Determine the (X, Y) coordinate at the center of the cell enclosing the given text.  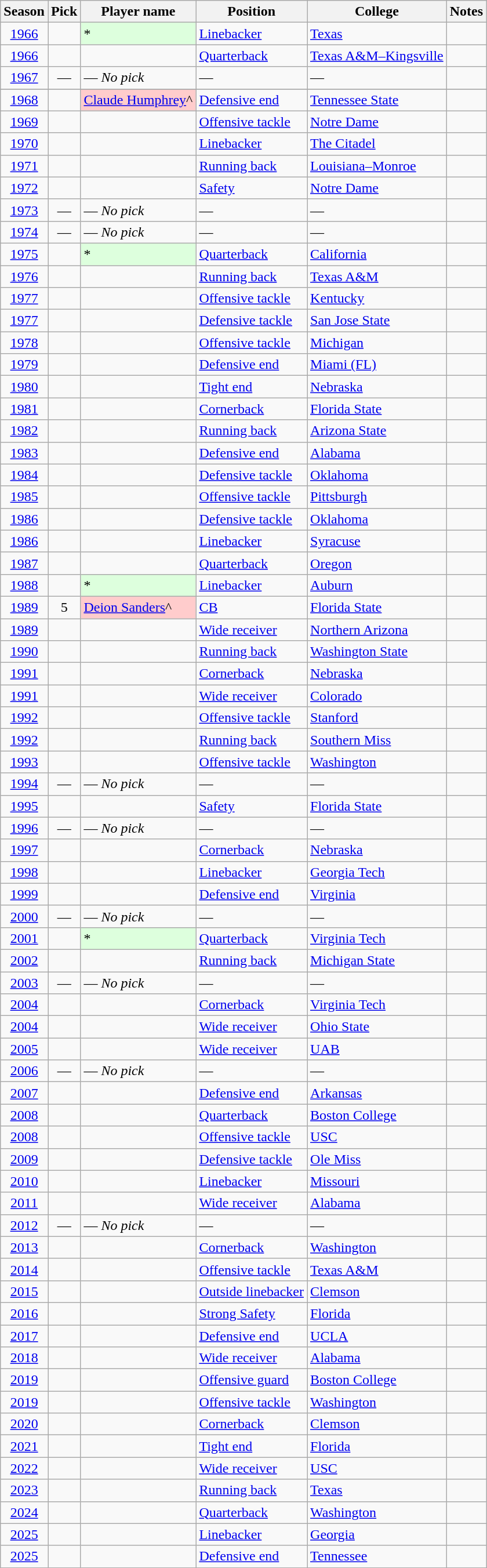
2024 (24, 1512)
2013 (24, 1247)
1985 (24, 497)
1988 (24, 585)
Georgia (377, 1534)
Season (24, 12)
Louisiana–Monroe (377, 166)
The Citadel (377, 144)
Oregon (377, 563)
2014 (24, 1269)
Michigan (377, 343)
Washington State (377, 652)
2005 (24, 1049)
2003 (24, 983)
2017 (24, 1335)
1982 (24, 431)
2018 (24, 1358)
1998 (24, 872)
California (377, 254)
2007 (24, 1093)
UCLA (377, 1335)
Notes (466, 12)
1968 (24, 100)
Offensive guard (252, 1380)
Southern Miss (377, 740)
1983 (24, 453)
Kentucky (377, 299)
Miami (FL) (377, 365)
2001 (24, 938)
Strong Safety (252, 1313)
Stanford (377, 718)
Tennessee (377, 1556)
College (377, 12)
2020 (24, 1424)
Arkansas (377, 1093)
2010 (24, 1181)
2022 (24, 1468)
2002 (24, 960)
1970 (24, 144)
2023 (24, 1490)
Tennessee State (377, 100)
San Jose State (377, 321)
UAB (377, 1049)
1984 (24, 475)
Ohio State (377, 1027)
Northern Arizona (377, 629)
1997 (24, 850)
Player name (138, 12)
1996 (24, 828)
Colorado (377, 696)
1994 (24, 784)
Outside linebacker (252, 1291)
Ole Miss (377, 1159)
2012 (24, 1225)
1981 (24, 409)
1980 (24, 387)
1993 (24, 762)
1973 (24, 210)
Missouri (377, 1181)
Auburn (377, 585)
1971 (24, 166)
2000 (24, 916)
1969 (24, 122)
1974 (24, 232)
2011 (24, 1203)
Virginia (377, 894)
Michigan State (377, 960)
1972 (24, 188)
2021 (24, 1446)
1990 (24, 652)
2016 (24, 1313)
Claude Humphrey^ (138, 100)
2009 (24, 1159)
1995 (24, 806)
Position (252, 12)
Pittsburgh (377, 497)
1967 (24, 78)
CB (252, 607)
1976 (24, 277)
1999 (24, 894)
Georgia Tech (377, 872)
2015 (24, 1291)
1975 (24, 254)
Arizona State (377, 431)
Deion Sanders^ (138, 607)
2006 (24, 1071)
Texas A&M–Kingsville (377, 56)
1979 (24, 365)
1987 (24, 563)
5 (64, 607)
Syracuse (377, 541)
1978 (24, 343)
Pick (64, 12)
